Scan for the cell matching the given text and deliver its (X, Y) coordinate at center. 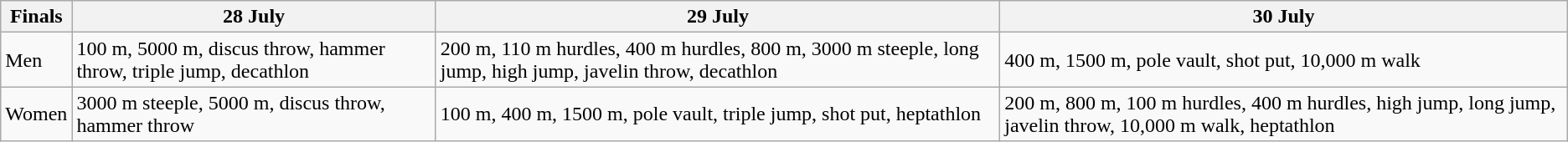
Finals (37, 17)
400 m, 1500 m, pole vault, shot put, 10,000 m walk (1284, 60)
Men (37, 60)
Women (37, 114)
200 m, 110 m hurdles, 400 m hurdles, 800 m, 3000 m steeple, long jump, high jump, javelin throw, decathlon (717, 60)
100 m, 400 m, 1500 m, pole vault, triple jump, shot put, heptathlon (717, 114)
29 July (717, 17)
3000 m steeple, 5000 m, discus throw, hammer throw (254, 114)
200 m, 800 m, 100 m hurdles, 400 m hurdles, high jump, long jump, javelin throw, 10,000 m walk, heptathlon (1284, 114)
28 July (254, 17)
30 July (1284, 17)
100 m, 5000 m, discus throw, hammer throw, triple jump, decathlon (254, 60)
